Provide the (X, Y) coordinate of the cell's center where the given text is located.  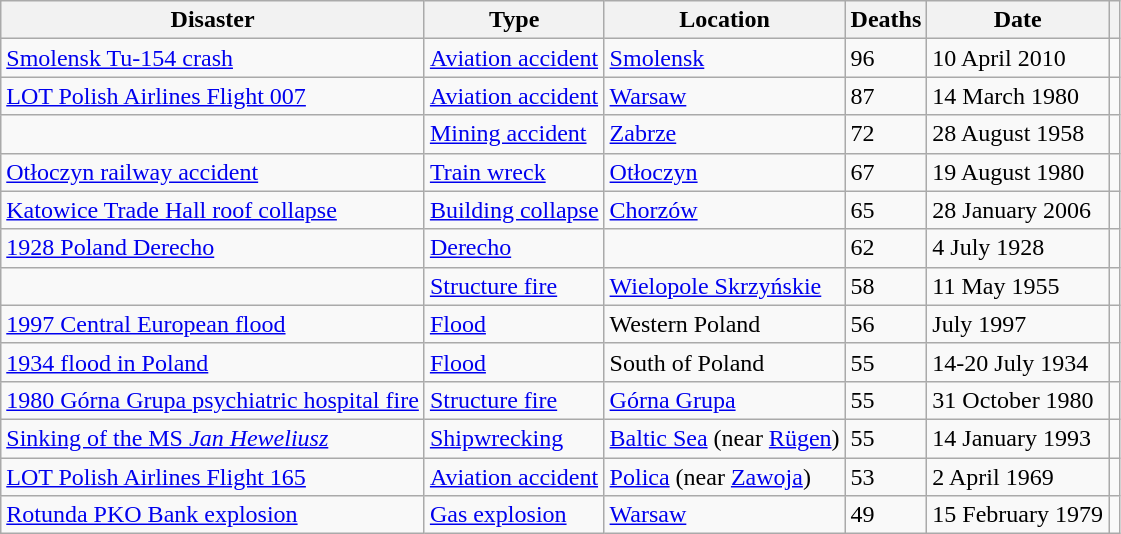
11 May 1955 (1018, 286)
1997 Central European flood (213, 324)
10 April 2010 (1018, 58)
14-20 July 1934 (1018, 362)
56 (886, 324)
Train wreck (514, 172)
Otłoczyn (724, 172)
14 January 1993 (1018, 438)
28 August 1958 (1018, 134)
67 (886, 172)
58 (886, 286)
Otłoczyn railway accident (213, 172)
Building collapse (514, 210)
1928 Poland Derecho (213, 248)
Deaths (886, 20)
Polica (near Zawoja) (724, 477)
July 1997 (1018, 324)
87 (886, 96)
Zabrze (724, 134)
Smolensk (724, 58)
LOT Polish Airlines Flight 007 (213, 96)
Sinking of the MS Jan Heweliusz (213, 438)
Disaster (213, 20)
Chorzów (724, 210)
28 January 2006 (1018, 210)
Shipwrecking (514, 438)
LOT Polish Airlines Flight 165 (213, 477)
31 October 1980 (1018, 400)
Derecho (514, 248)
Type (514, 20)
53 (886, 477)
South of Poland (724, 362)
4 July 1928 (1018, 248)
19 August 1980 (1018, 172)
62 (886, 248)
1980 Górna Grupa psychiatric hospital fire (213, 400)
15 February 1979 (1018, 515)
49 (886, 515)
Location (724, 20)
96 (886, 58)
Mining accident (514, 134)
Baltic Sea (near Rügen) (724, 438)
65 (886, 210)
Gas explosion (514, 515)
Górna Grupa (724, 400)
1934 flood in Poland (213, 362)
Wielopole Skrzyńskie (724, 286)
Smolensk Tu-154 crash (213, 58)
2 April 1969 (1018, 477)
72 (886, 134)
Katowice Trade Hall roof collapse (213, 210)
14 March 1980 (1018, 96)
Western Poland (724, 324)
Rotunda PKO Bank explosion (213, 515)
Date (1018, 20)
